Search for the cell housing the specified text and yield its [x, y] center coordinate. 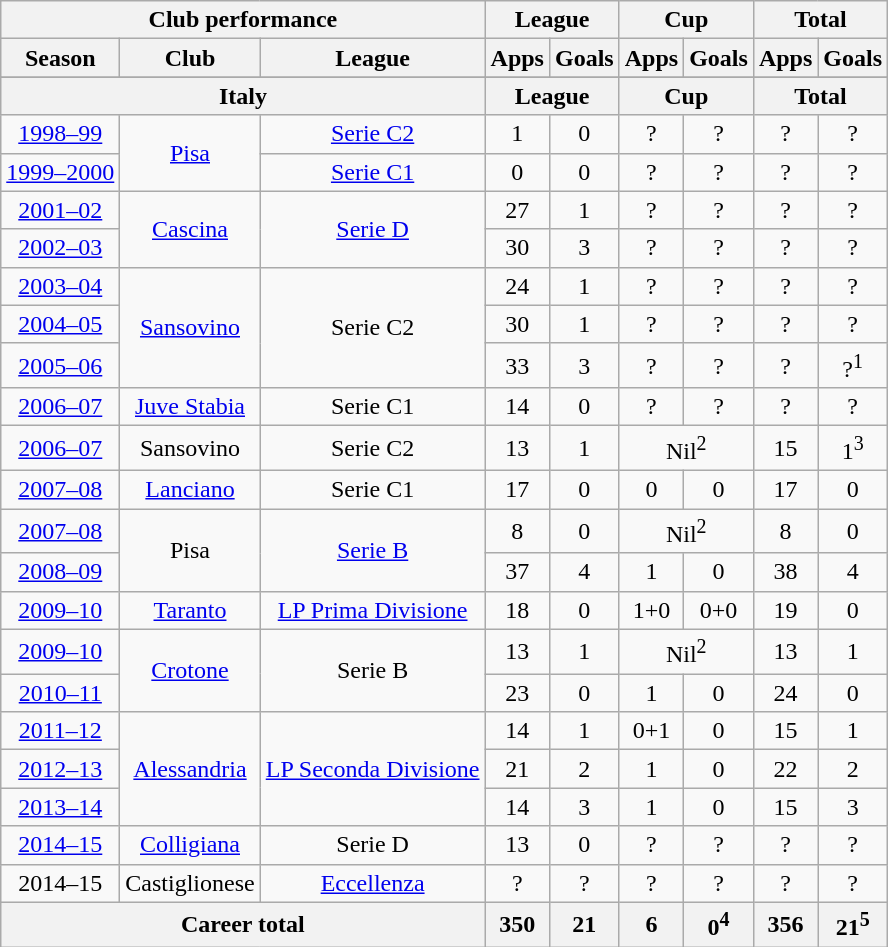
23 [517, 693]
215 [853, 924]
Italy [243, 96]
Season [60, 58]
1998–99 [60, 134]
2010–11 [60, 693]
33 [517, 366]
18 [517, 610]
2013–14 [60, 807]
Club performance [243, 20]
6 [651, 924]
22 [785, 769]
Taranto [190, 610]
Eccellenza [372, 883]
2005–06 [60, 366]
Colligiana [190, 845]
Club [190, 58]
2008–09 [60, 572]
?1 [853, 366]
LP Seconda Divisione [372, 769]
2012–13 [60, 769]
0+0 [719, 610]
Juve Stabia [190, 407]
0+1 [651, 731]
1999–2000 [60, 172]
04 [719, 924]
Lanciano [190, 489]
350 [517, 924]
2011–12 [60, 731]
19 [785, 610]
Crotone [190, 670]
2004–05 [60, 324]
37 [517, 572]
2002–03 [60, 248]
356 [785, 924]
2001–02 [60, 210]
Alessandria [190, 769]
2003–04 [60, 286]
Career total [243, 924]
LP Prima Divisione [372, 610]
Castiglionese [190, 883]
1+0 [651, 610]
27 [517, 210]
38 [785, 572]
Cascina [190, 229]
